From the cell containing the given text, extract its center point as [x, y] coordinate. 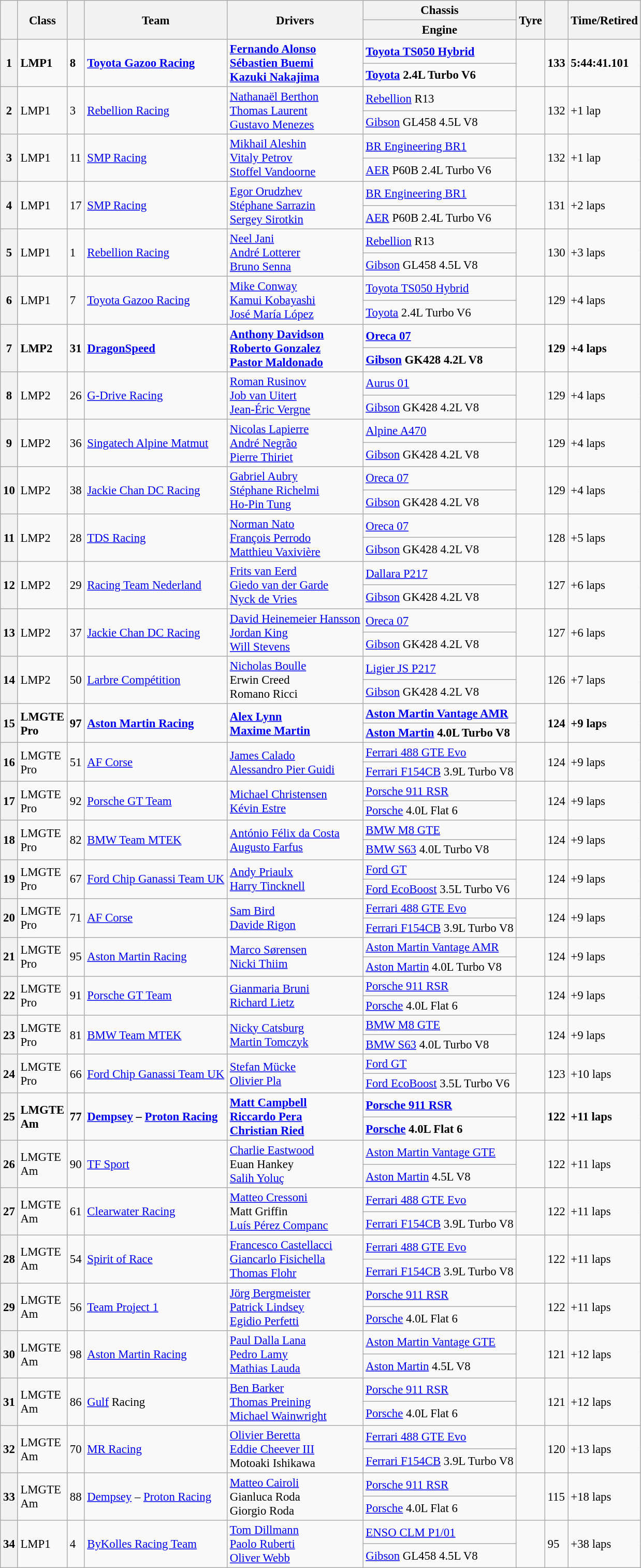
34 [9, 1544]
13 [9, 632]
Ligier JS P217 [440, 668]
Class [42, 20]
Neel Jani André Lotterer Bruno Senna [295, 253]
+5 laps [604, 538]
70 [76, 1449]
Michael Christensen Kévin Estre [295, 801]
6 [9, 300]
27 [9, 1212]
Team Project 1 [156, 1307]
Anthony Davidson Roberto Gonzalez Pastor Maldonado [295, 348]
36 [76, 443]
16 [9, 763]
Engine [440, 30]
54 [76, 1259]
23 [9, 1035]
Matteo Cairoli Gianluca Roda Giorgio Roda [295, 1497]
133 [556, 63]
ENSO CLM P1/01 [440, 1532]
56 [76, 1307]
Larbre Compétition [156, 680]
Tyre [530, 20]
James Calado Alessandro Pier Guidi [295, 763]
Matteo Cressoni Matt Griffin Luís Pérez Companc [295, 1212]
91 [76, 996]
+18 laps [604, 1497]
Clearwater Racing [156, 1212]
Drivers [295, 20]
19 [9, 879]
Charlie Eastwood Euan Hankey Salih Yoluç [295, 1164]
Fernando Alonso Sébastien Buemi Kazuki Nakajima [295, 63]
38 [76, 490]
115 [556, 1497]
Paul Dalla Lana Pedro Lamy Mathias Lauda [295, 1354]
TF Sport [156, 1164]
Gulf Racing [156, 1402]
2 [9, 111]
Frits van Eerd Giedo van der Garde Nyck de Vries [295, 585]
TDS Racing [156, 538]
88 [76, 1497]
24 [9, 1073]
71 [76, 918]
15 [9, 723]
Stefan Mücke Olivier Pla [295, 1073]
67 [76, 879]
82 [76, 840]
10 [9, 490]
5:44:41.101 [604, 63]
Olivier Beretta Eddie Cheever III Motoaki Ishikawa [295, 1449]
25 [9, 1117]
Marco Sørensen Nicki Thiim [295, 957]
Singatech Alpine Matmut [156, 443]
Aurus 01 [440, 383]
MR Racing [156, 1449]
97 [76, 723]
Time/Retired [604, 20]
120 [556, 1449]
Sam Bird Davide Rigon [295, 918]
Nathanaël Berthon Thomas Laurent Gustavo Menezes [295, 111]
12 [9, 585]
50 [76, 680]
123 [556, 1073]
Dallara P217 [440, 573]
81 [76, 1035]
Nicky Catsburg Martin Tomczyk [295, 1035]
66 [76, 1073]
António Félix da Costa Augusto Farfus [295, 840]
21 [9, 957]
14 [9, 680]
18 [9, 840]
Tom Dillmann Paolo Ruberti Oliver Webb [295, 1544]
Mikhail Aleshin Vitaly Petrov Stoffel Vandoorne [295, 158]
Mike Conway Kamui Kobayashi José María López [295, 300]
86 [76, 1402]
Roman Rusinov Job van Uitert Jean-Éric Vergne [295, 395]
+10 laps [604, 1073]
+13 laps [604, 1449]
Chassis [440, 10]
30 [9, 1354]
32 [9, 1449]
Gianmaria Bruni Richard Lietz [295, 996]
51 [76, 763]
130 [556, 253]
131 [556, 206]
37 [76, 632]
Ben Barker Thomas Preining Michael Wainwright [295, 1402]
+2 laps [604, 206]
61 [76, 1212]
Norman Nato François Perrodo Matthieu Vaxivière [295, 538]
Alex Lynn Maxime Martin [295, 723]
98 [76, 1354]
Racing Team Nederland [156, 585]
90 [76, 1164]
Egor Orudzhev Stéphane Sarrazin Sergey Sirotkin [295, 206]
77 [76, 1117]
+3 laps [604, 253]
Nicholas Boulle Erwin Creed Romano Ricci [295, 680]
Jörg Bergmeister Patrick Lindsey Egidio Perfetti [295, 1307]
DragonSpeed [156, 348]
92 [76, 801]
Nicolas Lapierre André Negrão Pierre Thiriet [295, 443]
9 [9, 443]
Gabriel Aubry Stéphane Richelmi Ho-Pin Tung [295, 490]
Spirit of Race [156, 1259]
5 [9, 253]
126 [556, 680]
+38 laps [604, 1544]
G-Drive Racing [156, 395]
Andy Priaulx Harry Tincknell [295, 879]
+7 laps [604, 680]
Alpine A470 [440, 431]
128 [556, 538]
22 [9, 996]
33 [9, 1497]
Team [156, 20]
ByKolles Racing Team [156, 1544]
20 [9, 918]
David Heinemeier Hansson Jordan King Will Stevens [295, 632]
Francesco Castellacci Giancarlo Fisichella Thomas Flohr [295, 1259]
Matt Campbell Riccardo Pera Christian Ried [295, 1117]
